Determine the [x, y] coordinate at the center of the cell enclosing the given text.  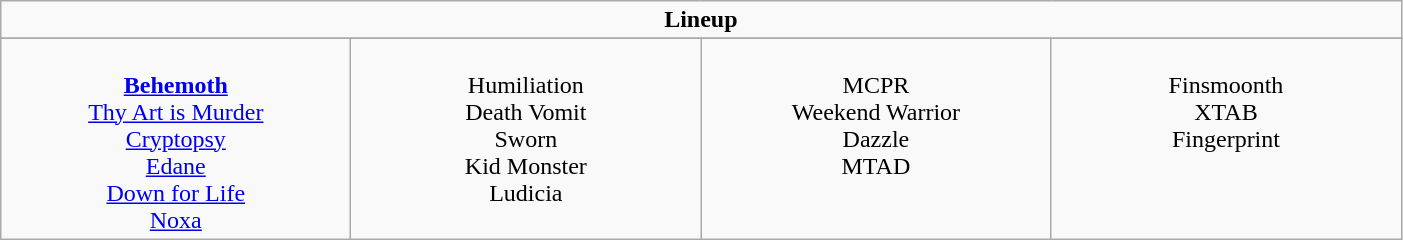
Humiliation Death Vomit Sworn Kid Monster Ludicia [526, 139]
MCPR Weekend Warrior Dazzle MTAD [876, 139]
Behemoth Thy Art is Murder Cryptopsy Edane Down for Life Noxa [176, 139]
Finsmoonth XTAB Fingerprint [1226, 139]
Lineup [701, 20]
